Find where the given text appears and provide that cell's center as [x, y] coordinate. 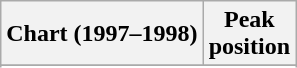
Chart (1997–1998) [102, 34]
Peakposition [249, 34]
